Scan for the cell matching the given text and deliver its [X, Y] coordinate at center. 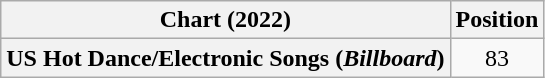
83 [497, 58]
Chart (2022) [226, 20]
Position [497, 20]
US Hot Dance/Electronic Songs (Billboard) [226, 58]
